Pinpoint the cell where the given text exists, returning its (x, y) midpoint coordinate. 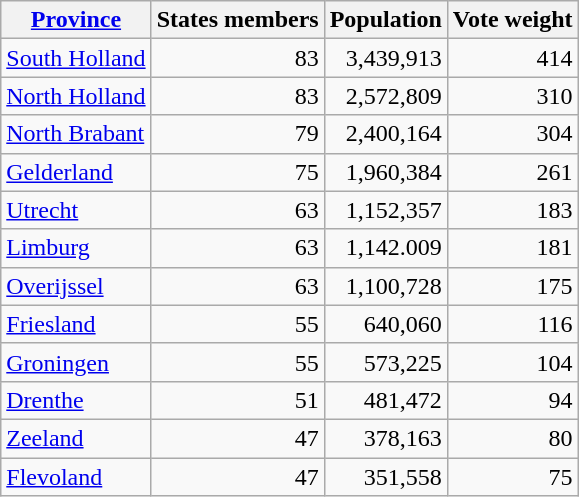
Drenthe (76, 400)
481,472 (386, 400)
3,439,913 (386, 58)
2,400,164 (386, 134)
Friesland (76, 324)
Groningen (76, 362)
573,225 (386, 362)
Gelderland (76, 172)
414 (512, 58)
79 (238, 134)
Flevoland (76, 477)
Utrecht (76, 210)
1,960,384 (386, 172)
175 (512, 286)
104 (512, 362)
183 (512, 210)
181 (512, 248)
Limburg (76, 248)
94 (512, 400)
310 (512, 96)
North Holland (76, 96)
Province (76, 20)
North Brabant (76, 134)
51 (238, 400)
States members (238, 20)
2,572,809 (386, 96)
1,152,357 (386, 210)
1,100,728 (386, 286)
116 (512, 324)
640,060 (386, 324)
351,558 (386, 477)
1,142.009 (386, 248)
80 (512, 438)
261 (512, 172)
378,163 (386, 438)
Overijssel (76, 286)
Zeeland (76, 438)
South Holland (76, 58)
Population (386, 20)
304 (512, 134)
Vote weight (512, 20)
